From the cell containing the given text, extract its center point as (X, Y) coordinate. 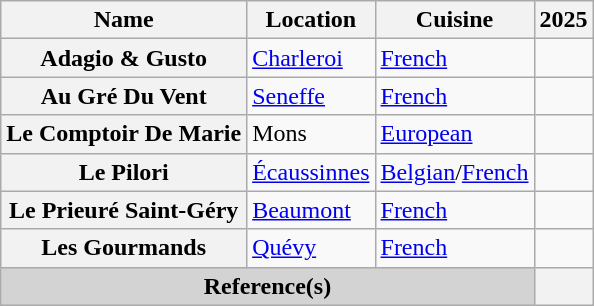
2025 (564, 20)
Reference(s) (268, 286)
Belgian/French (454, 172)
Le Comptoir De Marie (124, 134)
Beaumont (311, 210)
European (454, 134)
Charleroi (311, 58)
Au Gré Du Vent (124, 96)
Le Pilori (124, 172)
Mons (311, 134)
Adagio & Gusto (124, 58)
Location (311, 20)
Les Gourmands (124, 248)
Name (124, 20)
Cuisine (454, 20)
Seneffe (311, 96)
Le Prieuré Saint-Géry (124, 210)
Écaussinnes (311, 172)
Quévy (311, 248)
